Output the (x, y) coordinate of the center of the cell containing the given text.  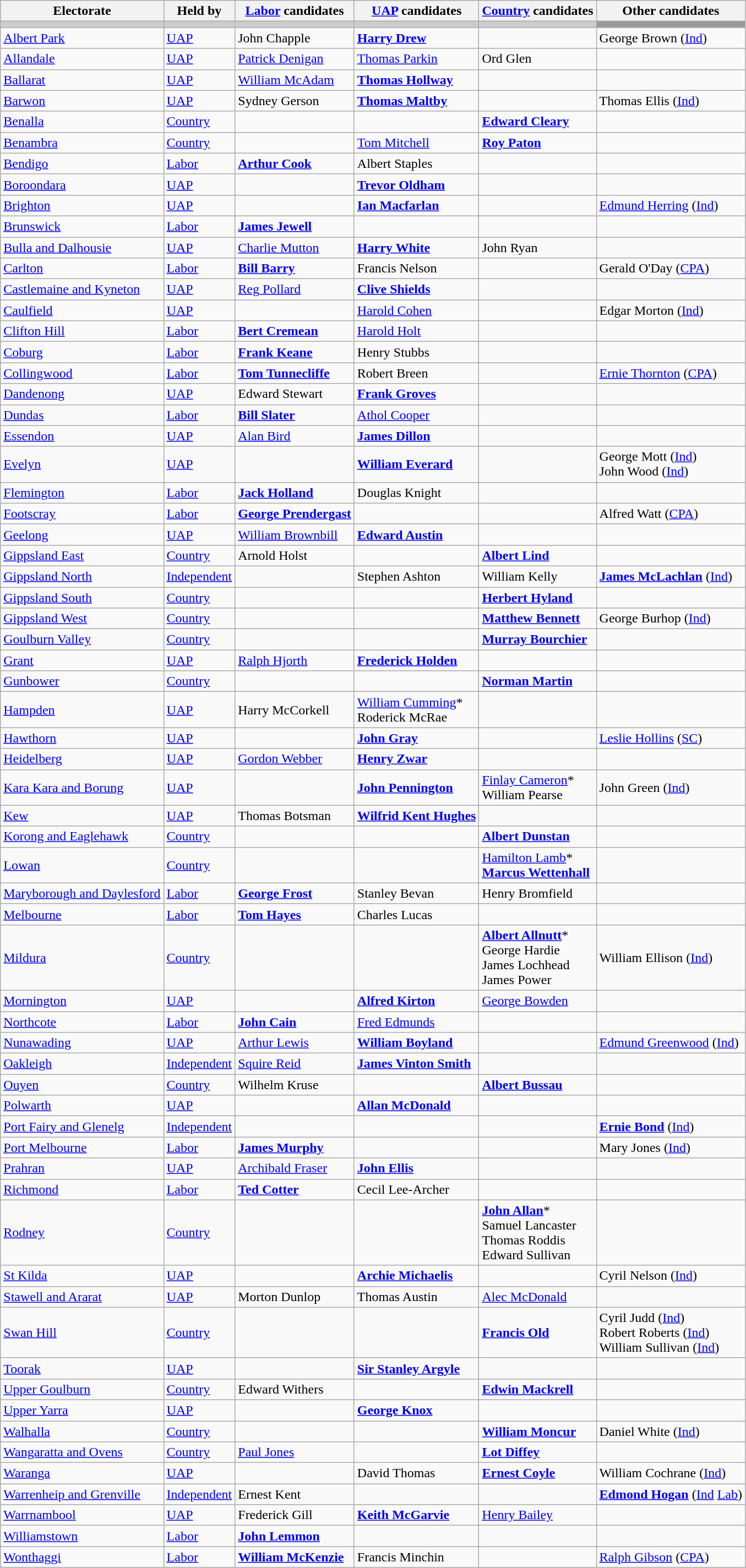
Tom Tunnecliffe (295, 373)
St Kilda (82, 1276)
Harold Holt (416, 331)
Ernest Kent (295, 1494)
Electorate (82, 11)
Bill Barry (295, 269)
Barwon (82, 101)
Squire Reid (295, 1064)
William Cochrane (Ind) (671, 1473)
William Ellison (Ind) (671, 958)
Clive Shields (416, 289)
Henry Stubbs (416, 352)
William Brownbill (295, 534)
James Vinton Smith (416, 1064)
Roy Paton (537, 143)
Coburg (82, 352)
Walhalla (82, 1432)
Ralph Hjorth (295, 660)
James Dillon (416, 436)
Morton Dunlop (295, 1297)
Oakleigh (82, 1064)
Ernie Bond (Ind) (671, 1127)
William McAdam (295, 80)
John Ellis (416, 1168)
James Murphy (295, 1148)
Ernie Thornton (CPA) (671, 373)
Brighton (82, 205)
Keith McGarvie (416, 1515)
Warrenheip and Grenville (82, 1494)
James McLachlan (Ind) (671, 576)
John Ryan (537, 247)
William Everard (416, 465)
Francis Minchin (416, 1557)
Ord Glen (537, 59)
Lowan (82, 865)
Gippsland North (82, 576)
Nunawading (82, 1043)
Edmond Hogan (Ind Lab) (671, 1494)
George Knox (416, 1410)
Kew (82, 816)
Korong and Eaglehawk (82, 837)
Albert Dunstan (537, 837)
Bill Slater (295, 415)
Patrick Denigan (295, 59)
Allandale (82, 59)
Ian Macfarlan (416, 205)
Henry Bailey (537, 1515)
Port Fairy and Glenelg (82, 1127)
Edwin Mackrell (537, 1389)
Prahran (82, 1168)
Bulla and Dalhousie (82, 247)
Athol Cooper (416, 415)
Collingwood (82, 373)
Mornington (82, 1001)
Ted Cotter (295, 1189)
William Cumming* Roderick McRae (416, 710)
James Jewell (295, 226)
Rodney (82, 1233)
Murray Bourchier (537, 640)
Bendigo (82, 163)
Carlton (82, 269)
Harry McCorkell (295, 710)
Frederick Gill (295, 1515)
Gordon Webber (295, 759)
Fred Edmunds (416, 1022)
Edgar Morton (Ind) (671, 310)
Alfred Kirton (416, 1001)
Thomas Ellis (Ind) (671, 101)
Port Melbourne (82, 1148)
Maryborough and Daylesford (82, 893)
Gippsland East (82, 555)
William McKenzie (295, 1557)
George Mott (Ind) John Wood (Ind) (671, 465)
Mildura (82, 958)
Sydney Gerson (295, 101)
Paul Jones (295, 1452)
Upper Yarra (82, 1410)
Frank Keane (295, 352)
Melbourne (82, 914)
Ouyen (82, 1085)
Goulburn Valley (82, 640)
Gippsland South (82, 597)
Gippsland West (82, 619)
Essendon (82, 436)
UAP candidates (416, 11)
David Thomas (416, 1473)
Clifton Hill (82, 331)
Albert Allnutt* George Hardie James Lochhead James Power (537, 958)
Edward Cleary (537, 122)
Gerald O'Day (CPA) (671, 269)
Albert Lind (537, 555)
Daniel White (Ind) (671, 1432)
Edward Austin (416, 534)
Hampden (82, 710)
Heidelberg (82, 759)
Dandenong (82, 394)
Stephen Ashton (416, 576)
Ernest Coyle (537, 1473)
Francis Nelson (416, 269)
William Moncur (537, 1432)
Stanley Bevan (416, 893)
Boroondara (82, 184)
Dundas (82, 415)
Williamstown (82, 1536)
Castlemaine and Kyneton (82, 289)
Arthur Cook (295, 163)
Wilhelm Kruse (295, 1085)
Ballarat (82, 80)
Archibald Fraser (295, 1168)
John Pennington (416, 787)
Wonthaggi (82, 1557)
Harry White (416, 247)
Cyril Judd (Ind) Robert Roberts (Ind) William Sullivan (Ind) (671, 1332)
Herbert Hyland (537, 597)
George Frost (295, 893)
Albert Park (82, 38)
Reg Pollard (295, 289)
Henry Zwar (416, 759)
Toorak (82, 1368)
John Chapple (295, 38)
John Green (Ind) (671, 787)
Thomas Botsman (295, 816)
Thomas Parkin (416, 59)
Hamilton Lamb* Marcus Wettenhall (537, 865)
Evelyn (82, 465)
Held by (199, 11)
Alfred Watt (CPA) (671, 513)
Flemington (82, 493)
John Lemmon (295, 1536)
Benalla (82, 122)
Norman Martin (537, 681)
Lot Diffey (537, 1452)
Brunswick (82, 226)
Arthur Lewis (295, 1043)
Alec McDonald (537, 1297)
Upper Goulburn (82, 1389)
Wilfrid Kent Hughes (416, 816)
Charlie Mutton (295, 247)
Bert Cremean (295, 331)
Jack Holland (295, 493)
Gunbower (82, 681)
John Allan* Samuel Lancaster Thomas Roddis Edward Sullivan (537, 1233)
Stawell and Ararat (82, 1297)
Frank Groves (416, 394)
John Cain (295, 1022)
Douglas Knight (416, 493)
Henry Bromfield (537, 893)
Tom Hayes (295, 914)
Edmund Greenwood (Ind) (671, 1043)
Kara Kara and Borung (82, 787)
Polwarth (82, 1106)
Ralph Gibson (CPA) (671, 1557)
Charles Lucas (416, 914)
Thomas Austin (416, 1297)
Finlay Cameron* William Pearse (537, 787)
Richmond (82, 1189)
Wangaratta and Ovens (82, 1452)
Waranga (82, 1473)
Mary Jones (Ind) (671, 1148)
Robert Breen (416, 373)
Caulfield (82, 310)
Hawthorn (82, 738)
Thomas Maltby (416, 101)
Swan Hill (82, 1332)
Country candidates (537, 11)
John Gray (416, 738)
Warrnambool (82, 1515)
Geelong (82, 534)
Frederick Holden (416, 660)
Footscray (82, 513)
George Burhop (Ind) (671, 619)
Cecil Lee-Archer (416, 1189)
Sir Stanley Argyle (416, 1368)
Francis Old (537, 1332)
Cyril Nelson (Ind) (671, 1276)
Edward Withers (295, 1389)
Other candidates (671, 11)
Harry Drew (416, 38)
Allan McDonald (416, 1106)
Grant (82, 660)
Albert Staples (416, 163)
Labor candidates (295, 11)
Edmund Herring (Ind) (671, 205)
George Brown (Ind) (671, 38)
Trevor Oldham (416, 184)
Matthew Bennett (537, 619)
Alan Bird (295, 436)
George Prendergast (295, 513)
Arnold Holst (295, 555)
Tom Mitchell (416, 143)
Edward Stewart (295, 394)
Thomas Hollway (416, 80)
Northcote (82, 1022)
George Bowden (537, 1001)
Benambra (82, 143)
Leslie Hollins (SC) (671, 738)
William Boyland (416, 1043)
Harold Cohen (416, 310)
William Kelly (537, 576)
Albert Bussau (537, 1085)
Archie Michaelis (416, 1276)
